For the text-containing cell, return its midpoint in [X, Y] coordinate format. 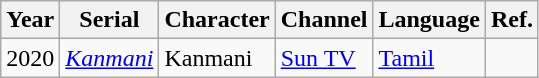
Sun TV [324, 58]
Year [30, 20]
Language [429, 20]
Character [217, 20]
Channel [324, 20]
Ref. [512, 20]
2020 [30, 58]
Tamil [429, 58]
Serial [110, 20]
